Capture the cell that displays the provided text and extract its (x, y) central coordinate. 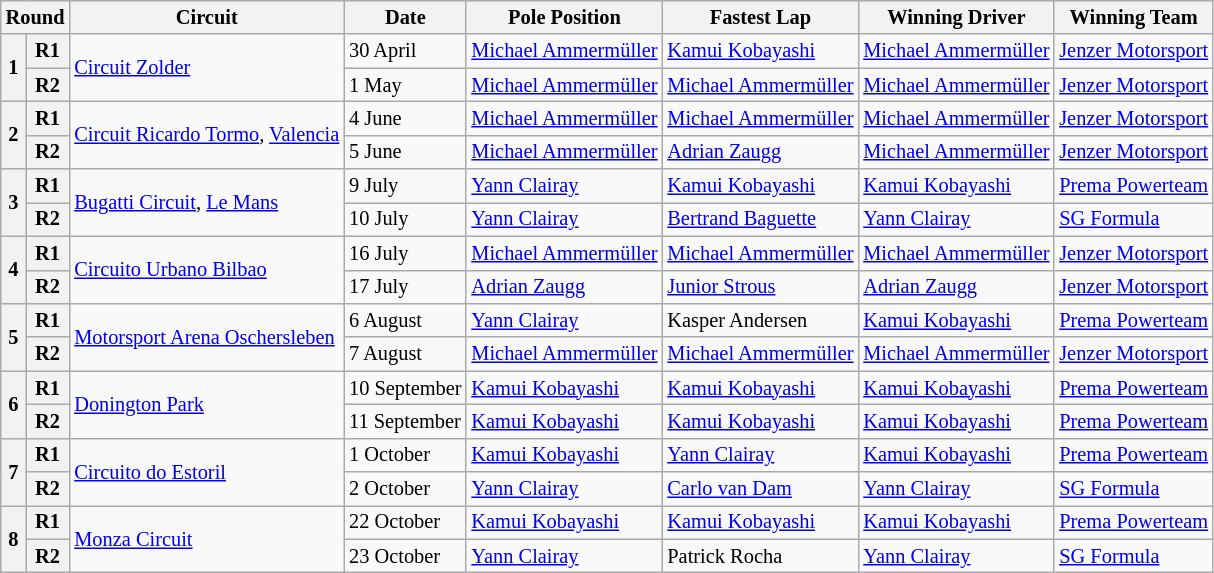
Circuit (206, 17)
2 (14, 134)
Winning Team (1134, 17)
3 (14, 202)
Motorsport Arena Oschersleben (206, 336)
Circuito Urbano Bilbao (206, 270)
Winning Driver (956, 17)
5 (14, 336)
1 October (405, 455)
10 July (405, 219)
23 October (405, 556)
5 June (405, 152)
Junior Strous (760, 287)
4 June (405, 118)
Bugatti Circuit, Le Mans (206, 202)
Circuit Zolder (206, 68)
Monza Circuit (206, 538)
4 (14, 270)
Pole Position (564, 17)
Fastest Lap (760, 17)
Patrick Rocha (760, 556)
10 September (405, 388)
7 (14, 472)
17 July (405, 287)
Date (405, 17)
16 July (405, 253)
8 (14, 538)
Circuito do Estoril (206, 472)
Donington Park (206, 404)
Carlo van Dam (760, 489)
9 July (405, 186)
6 (14, 404)
6 August (405, 320)
1 (14, 68)
Bertrand Baguette (760, 219)
2 October (405, 489)
Kasper Andersen (760, 320)
1 May (405, 85)
7 August (405, 354)
Round (36, 17)
30 April (405, 51)
Circuit Ricardo Tormo, Valencia (206, 134)
11 September (405, 421)
22 October (405, 522)
